Search for the cell housing the specified text and yield its [x, y] center coordinate. 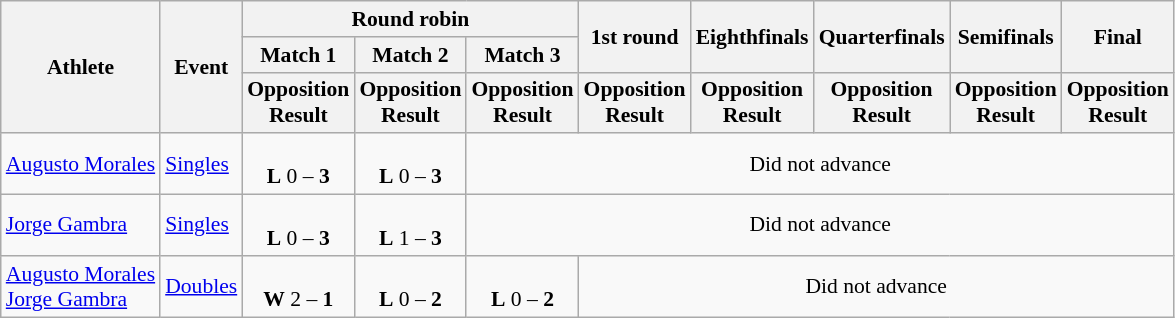
Match 1 [298, 55]
Jorge Gambra [80, 226]
Quarterfinals [882, 36]
Athlete [80, 67]
Round robin [410, 19]
Augusto MoralesJorge Gambra [80, 286]
Event [201, 67]
Final [1118, 36]
Match 2 [410, 55]
Eighthfinals [752, 36]
Semifinals [1006, 36]
Augusto Morales [80, 164]
Match 3 [522, 55]
Doubles [201, 286]
W 2 – 1 [298, 286]
L 1 – 3 [410, 226]
1st round [635, 36]
